Detect which cell encompasses the target text, then output its (X, Y) center coordinate. 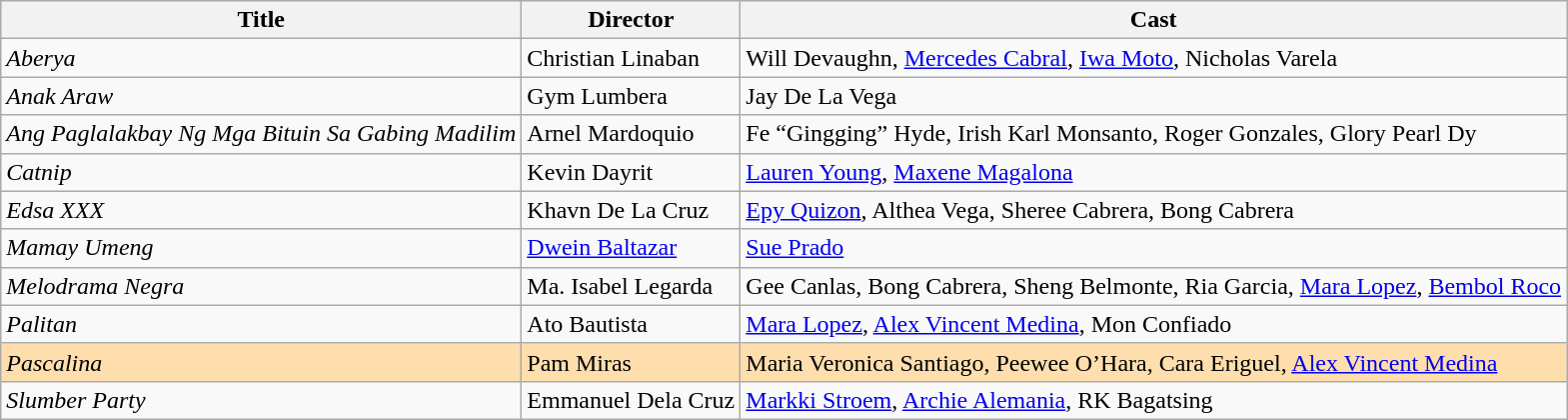
Pam Miras (632, 362)
Catnip (262, 172)
Palitan (262, 324)
Gee Canlas, Bong Cabrera, Sheng Belmonte, Ria Garcia, Mara Lopez, Bembol Roco (1153, 286)
Markki Stroem, Archie Alemania, RK Bagatsing (1153, 400)
Mara Lopez, Alex Vincent Medina, Mon Confiado (1153, 324)
Ato Bautista (632, 324)
Kevin Dayrit (632, 172)
Christian Linaban (632, 58)
Gym Lumbera (632, 96)
Title (262, 20)
Jay De La Vega (1153, 96)
Melodrama Negra (262, 286)
Mamay Umeng (262, 248)
Ang Paglalakbay Ng Mga Bituin Sa Gabing Madilim (262, 134)
Lauren Young, Maxene Magalona (1153, 172)
Edsa XXX (262, 210)
Fe “Gingging” Hyde, Irish Karl Monsanto, Roger Gonzales, Glory Pearl Dy (1153, 134)
Arnel Mardoquio (632, 134)
Pascalina (262, 362)
Dwein Baltazar (632, 248)
Ma. Isabel Legarda (632, 286)
Director (632, 20)
Epy Quizon, Althea Vega, Sheree Cabrera, Bong Cabrera (1153, 210)
Emmanuel Dela Cruz (632, 400)
Anak Araw (262, 96)
Will Devaughn, Mercedes Cabral, Iwa Moto, Nicholas Varela (1153, 58)
Sue Prado (1153, 248)
Maria Veronica Santiago, Peewee O’Hara, Cara Eriguel, Alex Vincent Medina (1153, 362)
Khavn De La Cruz (632, 210)
Cast (1153, 20)
Aberya (262, 58)
Slumber Party (262, 400)
